Provide the [X, Y] coordinate of the cell's center where the given text is located.  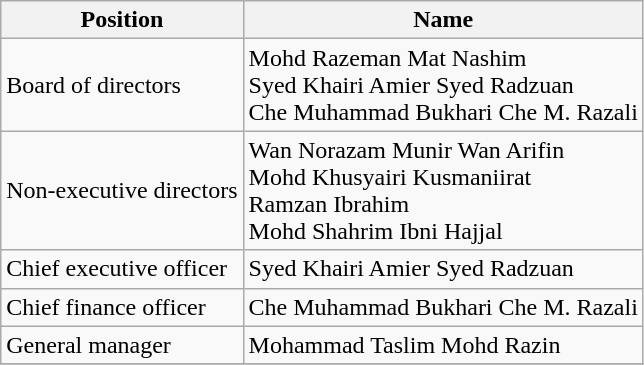
Non-executive directors [122, 190]
Position [122, 20]
Che Muhammad Bukhari Che M. Razali [443, 307]
Wan Norazam Munir Wan Arifin Mohd Khusyairi Kusmaniirat Ramzan Ibrahim Mohd Shahrim Ibni Hajjal [443, 190]
Syed Khairi Amier Syed Radzuan [443, 269]
Mohammad Taslim Mohd Razin [443, 345]
Chief finance officer [122, 307]
Chief executive officer [122, 269]
Mohd Razeman Mat Nashim Syed Khairi Amier Syed Radzuan Che Muhammad Bukhari Che M. Razali [443, 85]
Board of directors [122, 85]
Name [443, 20]
General manager [122, 345]
